Provide the [x, y] coordinate of the cell's center where the given text is located.  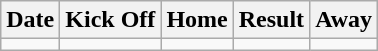
Away [344, 20]
Date [30, 20]
Home [197, 20]
Kick Off [110, 20]
Result [271, 20]
